Pinpoint the cell where the given text exists, returning its (x, y) midpoint coordinate. 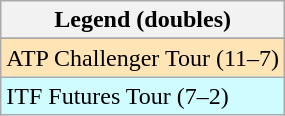
ITF Futures Tour (7–2) (143, 96)
ATP Challenger Tour (11–7) (143, 58)
Legend (doubles) (143, 20)
